Find where the given text appears and provide that cell's center as [x, y] coordinate. 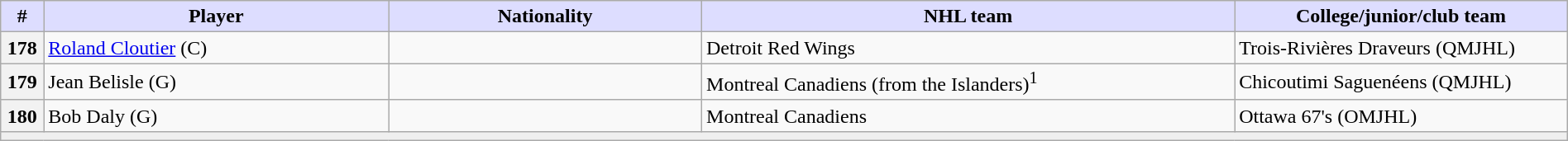
Jean Belisle (G) [217, 82]
Detroit Red Wings [968, 48]
180 [22, 115]
179 [22, 82]
NHL team [968, 16]
Trois-Rivières Draveurs (QMJHL) [1401, 48]
Roland Cloutier (C) [217, 48]
Montreal Canadiens (from the Islanders)1 [968, 82]
Bob Daly (G) [217, 115]
College/junior/club team [1401, 16]
Montreal Canadiens [968, 115]
Chicoutimi Saguenéens (QMJHL) [1401, 82]
# [22, 16]
Nationality [546, 16]
Player [217, 16]
Ottawa 67's (OMJHL) [1401, 115]
178 [22, 48]
